Pinpoint the cell where the given text exists, returning its [x, y] midpoint coordinate. 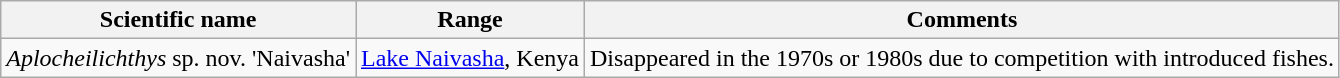
Comments [962, 20]
Aplocheilichthys sp. nov. 'Naivasha' [178, 58]
Range [470, 20]
Scientific name [178, 20]
Disappeared in the 1970s or 1980s due to competition with introduced fishes. [962, 58]
Lake Naivasha, Kenya [470, 58]
